Return [x, y] of the center of cell containing provided text 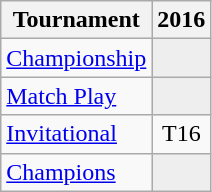
Tournament [76, 20]
Championship [76, 58]
Match Play [76, 96]
2016 [182, 20]
Invitational [76, 134]
Champions [76, 172]
T16 [182, 134]
